Identify which cell holds the provided text, then report its (X, Y) central coordinate. 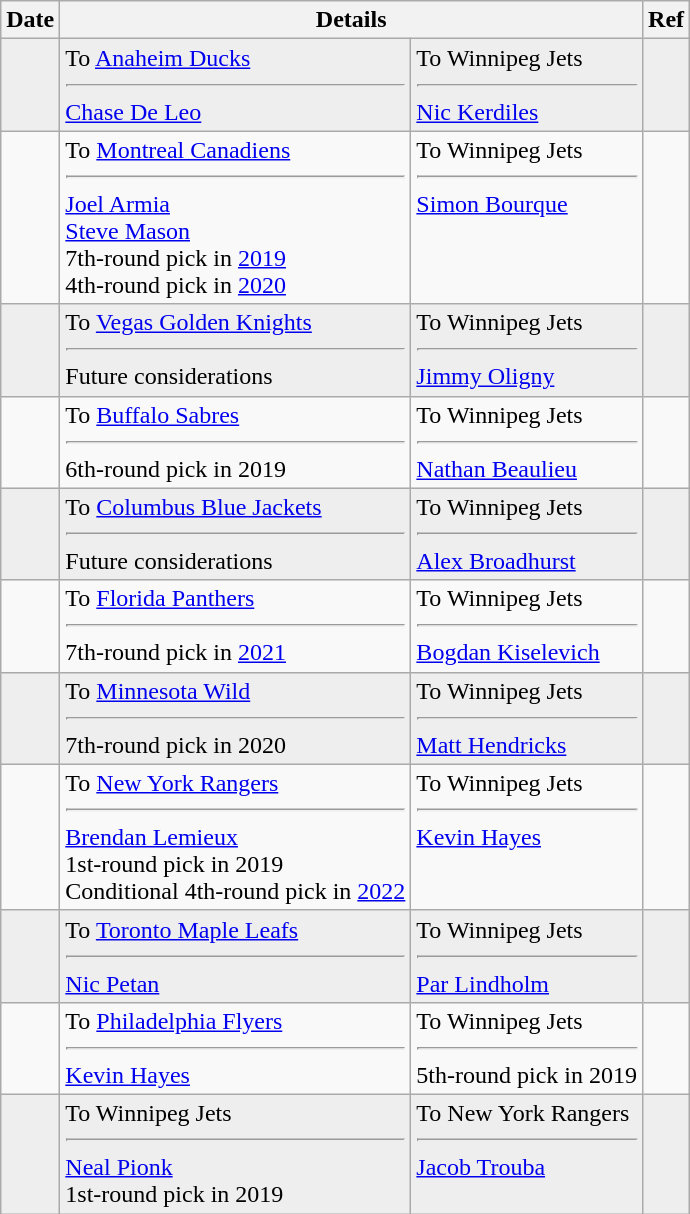
To Winnipeg Jets5th-round pick in 2019 (527, 1048)
To New York RangersJacob Trouba (527, 1154)
To Anaheim DucksChase De Leo (236, 85)
To Toronto Maple LeafsNic Petan (236, 956)
To New York RangersBrendan Lemieux1st-round pick in 2019Conditional 4th-round pick in 2022 (236, 837)
To Winnipeg JetsAlex Broadhurst (527, 534)
To Winnipeg JetsPar Lindholm (527, 956)
To Montreal CanadiensJoel ArmiaSteve Mason7th-round pick in 20194th-round pick in 2020 (236, 218)
To Winnipeg JetsSimon Bourque (527, 218)
To Buffalo Sabres6th-round pick in 2019 (236, 442)
Ref (666, 20)
To Winnipeg JetsJimmy Oligny (527, 350)
To Columbus Blue JacketsFuture considerations (236, 534)
To Winnipeg JetsKevin Hayes (527, 837)
To Winnipeg JetsBogdan Kiselevich (527, 626)
To Winnipeg JetsNic Kerdiles (527, 85)
To Philadelphia FlyersKevin Hayes (236, 1048)
Details (352, 20)
To Minnesota Wild7th-round pick in 2020 (236, 718)
To Winnipeg JetsNathan Beaulieu (527, 442)
To Florida Panthers7th-round pick in 2021 (236, 626)
To Vegas Golden KnightsFuture considerations (236, 350)
Date (30, 20)
To Winnipeg JetsMatt Hendricks (527, 718)
To Winnipeg JetsNeal Pionk1st-round pick in 2019 (236, 1154)
